Scan for the cell matching the given text and deliver its (X, Y) coordinate at center. 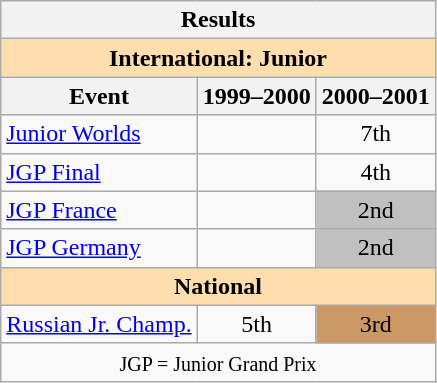
2000–2001 (376, 96)
Event (99, 96)
4th (376, 172)
Results (218, 20)
National (218, 286)
5th (256, 324)
JGP = Junior Grand Prix (218, 362)
Russian Jr. Champ. (99, 324)
1999–2000 (256, 96)
JGP Final (99, 172)
JGP France (99, 210)
International: Junior (218, 58)
3rd (376, 324)
Junior Worlds (99, 134)
JGP Germany (99, 248)
7th (376, 134)
